Find where the given text appears and provide that cell's center as (x, y) coordinate. 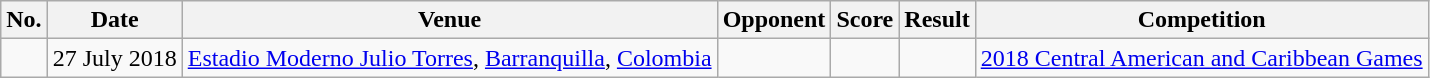
No. (24, 20)
Date (114, 20)
2018 Central American and Caribbean Games (1202, 58)
Result (937, 20)
Score (865, 20)
27 July 2018 (114, 58)
Competition (1202, 20)
Opponent (774, 20)
Estadio Moderno Julio Torres, Barranquilla, Colombia (450, 58)
Venue (450, 20)
